Determine the (X, Y) coordinate at the center of the cell enclosing the given text.  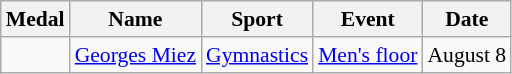
Event (368, 19)
Date (466, 19)
Georges Miez (136, 55)
Name (136, 19)
Gymnastics (257, 55)
Medal (36, 19)
August 8 (466, 55)
Sport (257, 19)
Men's floor (368, 55)
